Search for the cell housing the specified text and yield its (x, y) center coordinate. 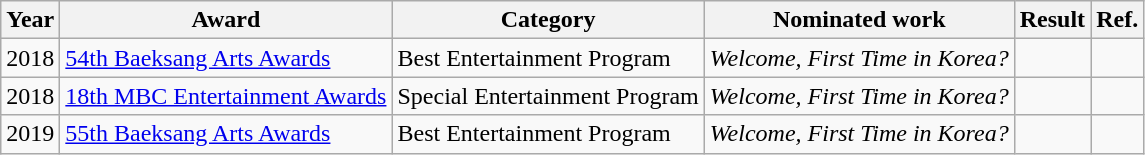
Result (1052, 20)
Ref. (1118, 20)
Special Entertainment Program (548, 96)
2019 (30, 134)
54th Baeksang Arts Awards (226, 58)
Year (30, 20)
55th Baeksang Arts Awards (226, 134)
18th MBC Entertainment Awards (226, 96)
Category (548, 20)
Nominated work (859, 20)
Award (226, 20)
